Locate the cell with the specified text and output its [X, Y] center coordinate. 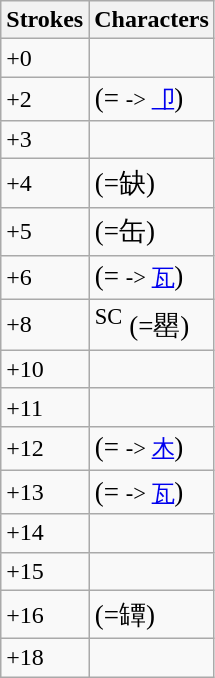
Characters [152, 20]
+2 [45, 99]
(=缺) [152, 183]
SC (=罌) [152, 324]
+11 [45, 407]
(= -> 卩) [152, 99]
+12 [45, 448]
(= -> 木) [152, 448]
Strokes [45, 20]
+13 [45, 492]
+14 [45, 533]
+6 [45, 277]
+4 [45, 183]
(=罈) [152, 614]
+15 [45, 571]
(=缶‎) [152, 231]
+8 [45, 324]
+18 [45, 657]
+10 [45, 369]
+5 [45, 231]
+16 [45, 614]
+3 [45, 140]
+0 [45, 58]
